Scan for the cell matching the given text and deliver its (x, y) coordinate at center. 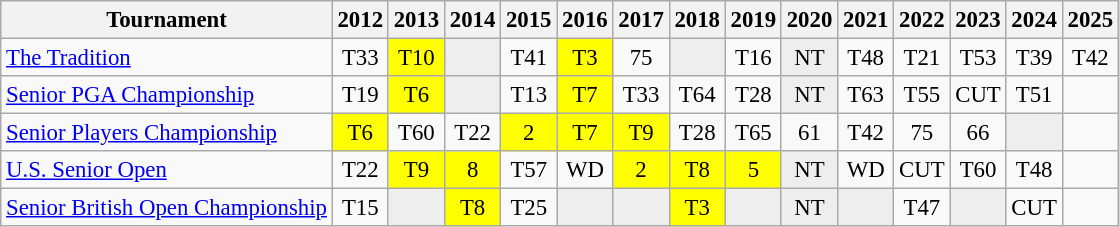
61 (809, 133)
T13 (529, 95)
2023 (978, 20)
5 (753, 170)
2024 (1034, 20)
T15 (360, 208)
T47 (922, 208)
Senior Players Championship (166, 133)
2019 (753, 20)
T10 (416, 58)
2015 (529, 20)
T19 (360, 95)
2025 (1090, 20)
2012 (360, 20)
2021 (866, 20)
T55 (922, 95)
2022 (922, 20)
T21 (922, 58)
8 (472, 170)
2020 (809, 20)
U.S. Senior Open (166, 170)
2016 (585, 20)
2017 (641, 20)
T16 (753, 58)
T65 (753, 133)
T63 (866, 95)
T25 (529, 208)
Senior PGA Championship (166, 95)
T39 (1034, 58)
T41 (529, 58)
2014 (472, 20)
Tournament (166, 20)
66 (978, 133)
2013 (416, 20)
T51 (1034, 95)
Senior British Open Championship (166, 208)
T53 (978, 58)
The Tradition (166, 58)
2018 (697, 20)
T57 (529, 170)
T64 (697, 95)
